Identify which cell holds the provided text, then report its [X, Y] central coordinate. 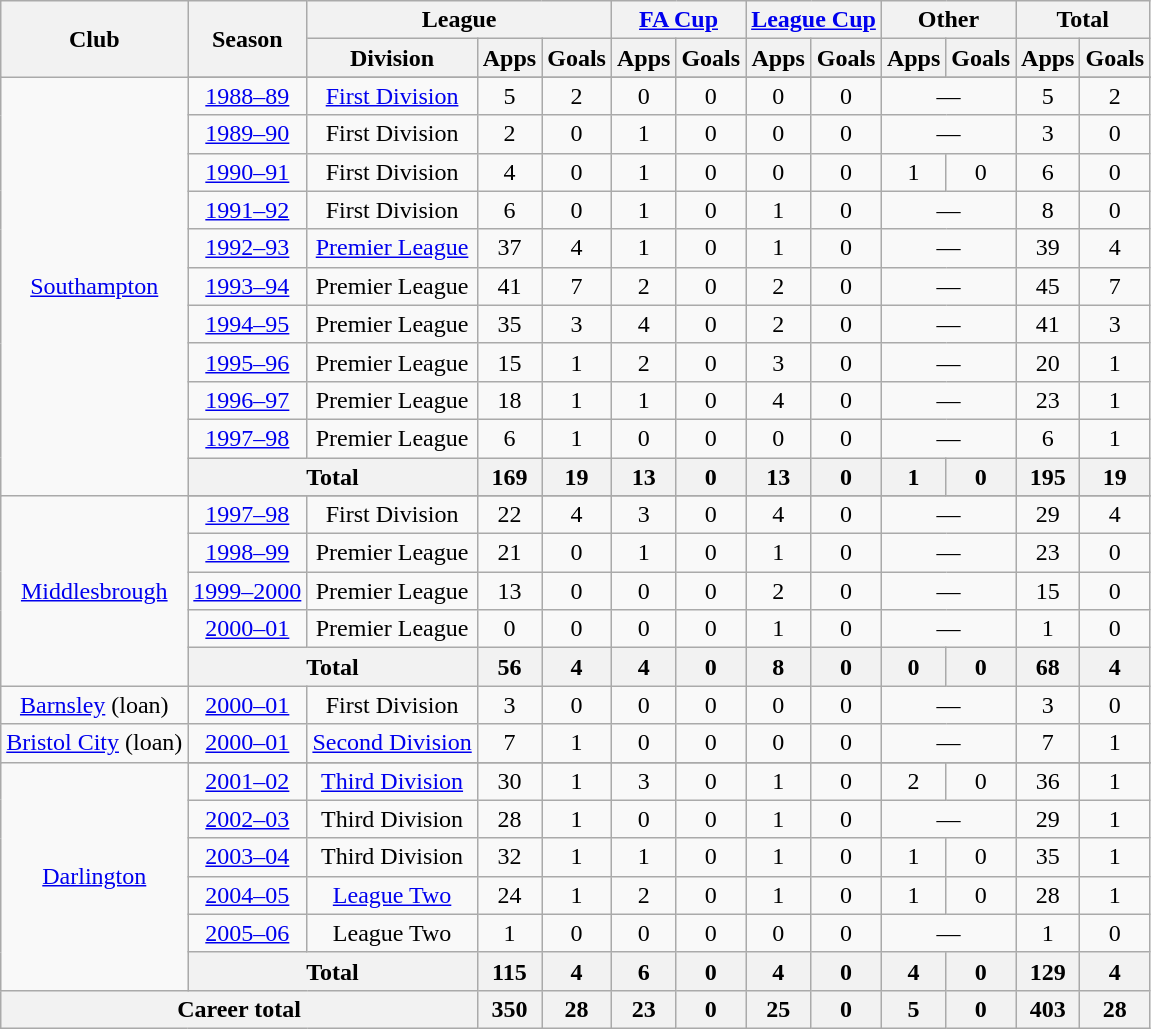
20 [1048, 362]
Other [948, 20]
45 [1048, 286]
2004–05 [248, 895]
56 [509, 667]
68 [1048, 667]
1993–94 [248, 286]
2002–03 [248, 819]
350 [509, 1009]
2003–04 [248, 857]
1988–89 [248, 96]
25 [778, 1009]
2001–02 [248, 781]
1991–92 [248, 210]
36 [1048, 781]
22 [509, 515]
League Cup [814, 20]
Career total [240, 1009]
1992–93 [248, 248]
1990–91 [248, 172]
1989–90 [248, 134]
1995–96 [248, 362]
Middlesbrough [94, 591]
1999–2000 [248, 591]
18 [509, 400]
39 [1048, 248]
21 [509, 553]
403 [1048, 1009]
League [460, 20]
169 [509, 477]
Club [94, 39]
30 [509, 781]
37 [509, 248]
Southampton [94, 286]
115 [509, 971]
Darlington [94, 876]
Season [248, 39]
32 [509, 857]
129 [1048, 971]
1998–99 [248, 553]
2005–06 [248, 933]
1996–97 [248, 400]
1994–95 [248, 324]
Barnsley (loan) [94, 705]
Bristol City (loan) [94, 743]
Second Division [392, 743]
Division [392, 58]
24 [509, 895]
195 [1048, 477]
FA Cup [678, 20]
